Find where the given text appears and provide that cell's center as (X, Y) coordinate. 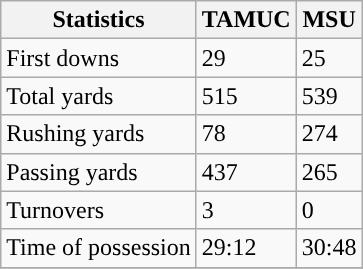
78 (246, 134)
Time of possession (99, 248)
Turnovers (99, 210)
First downs (99, 58)
MSU (329, 20)
30:48 (329, 248)
Passing yards (99, 172)
29:12 (246, 248)
274 (329, 134)
TAMUC (246, 20)
Rushing yards (99, 134)
29 (246, 58)
515 (246, 96)
Total yards (99, 96)
3 (246, 210)
0 (329, 210)
265 (329, 172)
539 (329, 96)
25 (329, 58)
Statistics (99, 20)
437 (246, 172)
